Capture the cell that displays the provided text and extract its (x, y) central coordinate. 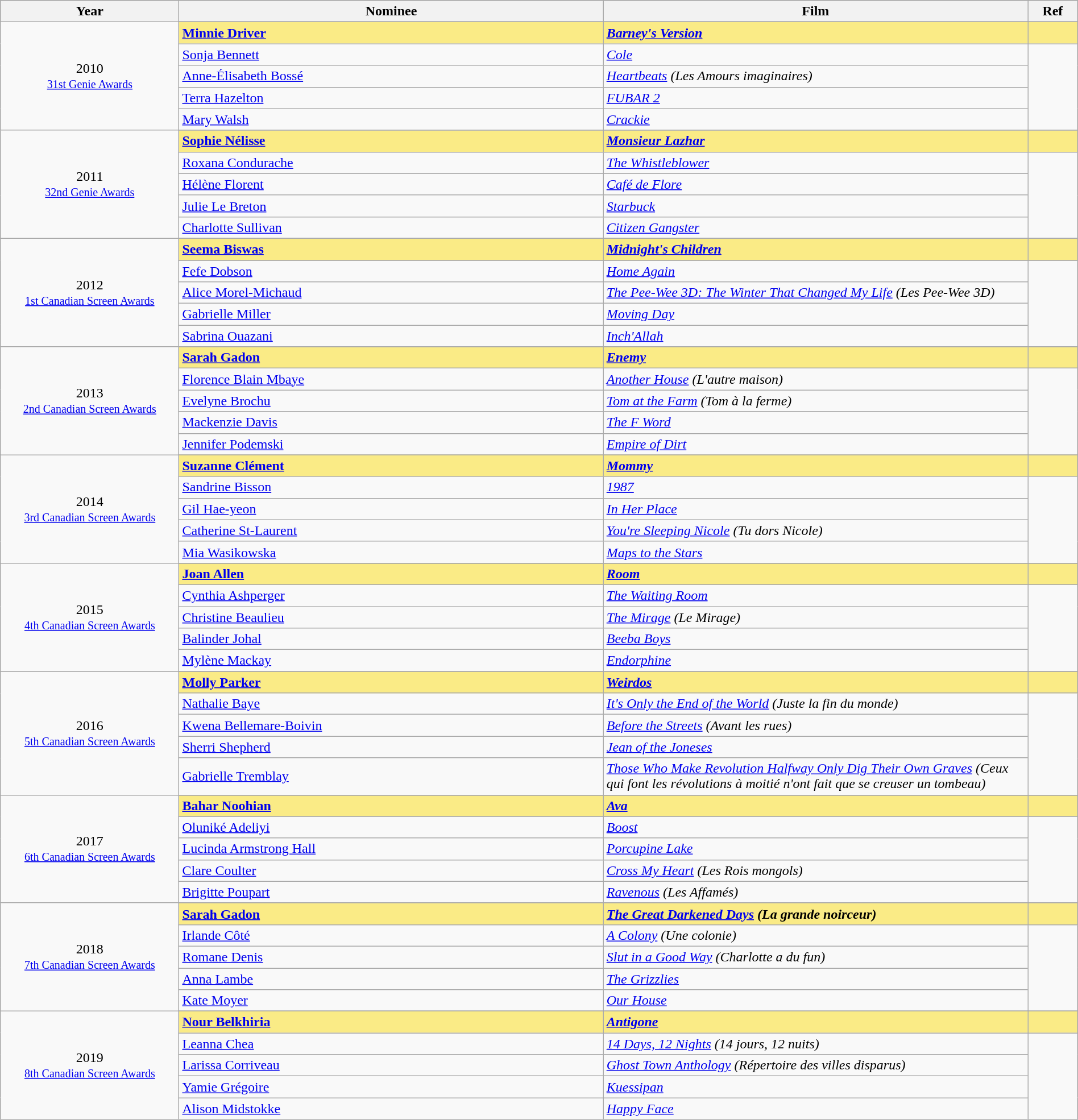
Enemy (815, 358)
1987 (815, 487)
2014 3rd Canadian Screen Awards (90, 509)
Romane Denis (391, 957)
Porcupine Lake (815, 849)
Kuessipan (815, 1087)
Boost (815, 827)
Home Again (815, 271)
Gabrielle Miller (391, 314)
Leanna Chea (391, 1044)
Clare Coulter (391, 870)
Heartbeats (Les Amours imaginaires) (815, 76)
Jean of the Joneses (815, 747)
Kate Moyer (391, 1001)
Anna Lambe (391, 978)
Alison Midstokke (391, 1109)
The Whistleblower (815, 163)
Anne-Élisabeth Bossé (391, 76)
14 Days, 12 Nights (14 jours, 12 nuits) (815, 1044)
Nominee (391, 11)
Room (815, 574)
2012 1st Canadian Screen Awards (90, 292)
Nour Belkhiria (391, 1022)
2018 7th Canadian Screen Awards (90, 957)
Florence Blain Mbaye (391, 379)
2010 31st Genie Awards (90, 76)
Fefe Dobson (391, 271)
Café de Flore (815, 184)
Midnight's Children (815, 249)
Christine Beaulieu (391, 617)
Evelyne Brochu (391, 401)
Kwena Bellemare-Boivin (391, 725)
Beeba Boys (815, 639)
FUBAR 2 (815, 98)
Our House (815, 1001)
A Colony (Une colonie) (815, 935)
Suzanne Clément (391, 466)
2015 4th Canadian Screen Awards (90, 617)
Inch'Allah (815, 336)
Yamie Grégoire (391, 1087)
Monsieur Lazhar (815, 141)
Tom at the Farm (Tom à la ferme) (815, 401)
Nathalie Baye (391, 704)
The F Word (815, 422)
Balinder Johal (391, 639)
It's Only the End of the World (Juste la fin du monde) (815, 704)
Brigitte Poupart (391, 892)
2017 6th Canadian Screen Awards (90, 849)
2019 8th Canadian Screen Awards (90, 1065)
Mia Wasikowska (391, 552)
Seema Biswas (391, 249)
Film (815, 11)
Alice Morel-Michaud (391, 293)
Bahar Noohian (391, 806)
Irlande Côté (391, 935)
Crackie (815, 119)
Those Who Make Revolution Halfway Only Dig Their Own Graves (Ceux qui font les révolutions à moitié n'ont fait que se creuser un tombeau) (815, 777)
Mackenzie Davis (391, 422)
Barney's Version (815, 33)
Empire of Dirt (815, 444)
Julie Le Breton (391, 206)
Before the Streets (Avant les rues) (815, 725)
The Pee-Wee 3D: The Winter That Changed My Life (Les Pee-Wee 3D) (815, 293)
Happy Face (815, 1109)
Mary Walsh (391, 119)
The Grizzlies (815, 978)
2016 5th Canadian Screen Awards (90, 733)
Antigone (815, 1022)
Moving Day (815, 314)
Hélène Florent (391, 184)
Weirdos (815, 682)
The Mirage (Le Mirage) (815, 617)
Maps to the Stars (815, 552)
Mommy (815, 466)
Oluniké Adeliyi (391, 827)
Cynthia Ashperger (391, 595)
Citizen Gangster (815, 227)
Molly Parker (391, 682)
Slut in a Good Way (Charlotte a du fun) (815, 957)
Roxana Condurache (391, 163)
Larissa Corriveau (391, 1065)
Catherine St-Laurent (391, 530)
2013 2nd Canadian Screen Awards (90, 401)
Gabrielle Tremblay (391, 777)
You're Sleeping Nicole (Tu dors Nicole) (815, 530)
Minnie Driver (391, 33)
Joan Allen (391, 574)
Ref (1053, 11)
Sophie Nélisse (391, 141)
The Great Darkened Days (La grande noirceur) (815, 914)
Ghost Town Anthology (Répertoire des villes disparus) (815, 1065)
Terra Hazelton (391, 98)
Year (90, 11)
Mylène Mackay (391, 661)
Cross My Heart (Les Rois mongols) (815, 870)
Jennifer Podemski (391, 444)
Sherri Shepherd (391, 747)
Starbuck (815, 206)
Ravenous (Les Affamés) (815, 892)
Gil Hae-yeon (391, 509)
In Her Place (815, 509)
Charlotte Sullivan (391, 227)
Lucinda Armstrong Hall (391, 849)
Ava (815, 806)
Endorphine (815, 661)
Cole (815, 55)
The Waiting Room (815, 595)
Another House (L'autre maison) (815, 379)
Sabrina Ouazani (391, 336)
Sandrine Bisson (391, 487)
2011 32nd Genie Awards (90, 184)
Sonja Bennett (391, 55)
